Extract the (x, y) coordinate from the center of the cell holding the provided text.  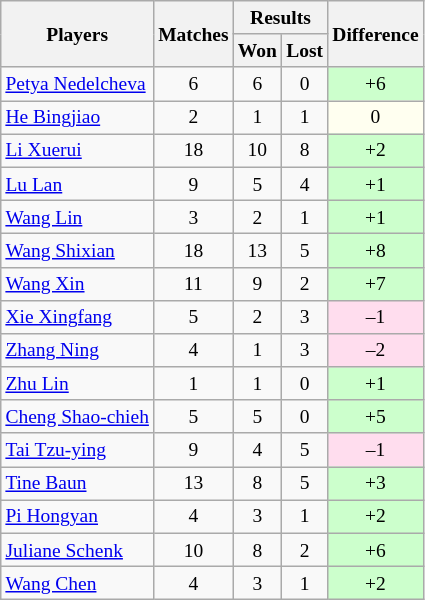
Wang Shixian (78, 250)
+3 (376, 484)
Wang Chen (78, 584)
Lu Lan (78, 184)
Lost (305, 50)
Xie Xingfang (78, 316)
Li Xuerui (78, 150)
Cheng Shao-chieh (78, 416)
Wang Xin (78, 284)
+8 (376, 250)
Petya Nedelcheva (78, 84)
–2 (376, 350)
Zhang Ning (78, 350)
Tine Baun (78, 484)
Results (280, 18)
Tai Tzu-ying (78, 450)
Wang Lin (78, 216)
Difference (376, 34)
Juliane Schenk (78, 550)
Matches (194, 34)
Won (257, 50)
Zhu Lin (78, 384)
Pi Hongyan (78, 516)
+7 (376, 284)
11 (194, 284)
Players (78, 34)
He Bingjiao (78, 118)
+5 (376, 416)
